Detect which cell encompasses the target text, then output its (X, Y) center coordinate. 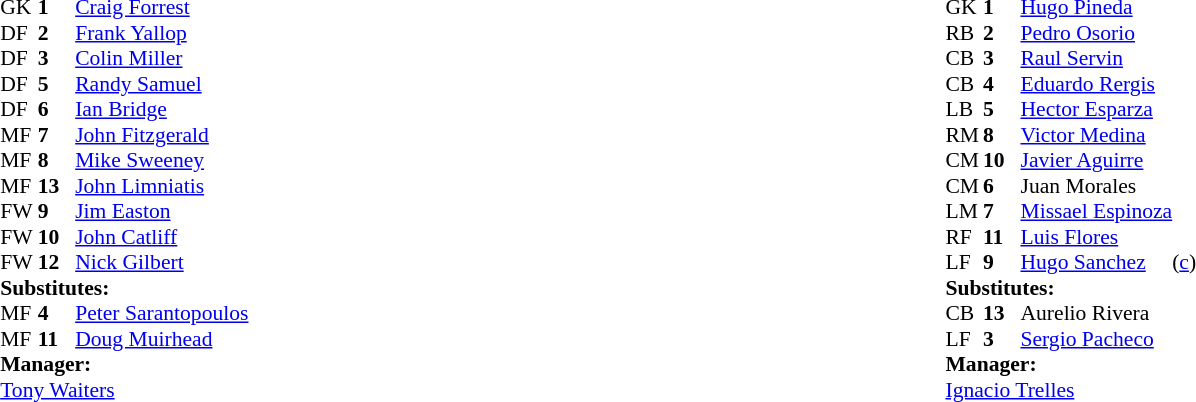
RM (964, 135)
Doug Muirhead (162, 339)
John Catliff (162, 237)
RB (964, 33)
LB (964, 109)
LM (964, 211)
Raul Servin (1096, 59)
John Fitzgerald (162, 135)
Colin Miller (162, 59)
John Limniatis (162, 186)
Hector Esparza (1096, 109)
Hugo Sanchez (1096, 263)
(c) (1184, 263)
Pedro Osorio (1096, 33)
Eduardo Rergis (1096, 84)
Nick Gilbert (162, 263)
Sergio Pacheco (1096, 339)
Mike Sweeney (162, 161)
Juan Morales (1096, 186)
Randy Samuel (162, 84)
Victor Medina (1096, 135)
12 (57, 263)
Luis Flores (1096, 237)
Jim Easton (162, 211)
Missael Espinoza (1096, 211)
Javier Aguirre (1096, 161)
Frank Yallop (162, 33)
Aurelio Rivera (1096, 313)
Peter Sarantopoulos (162, 313)
Ian Bridge (162, 109)
RF (964, 237)
